Return [x, y] of the center of cell containing provided text 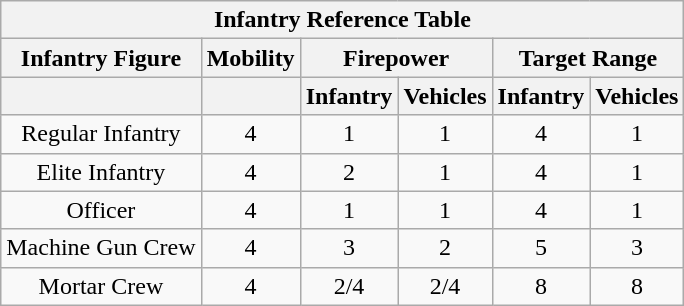
Regular Infantry [101, 134]
Mortar Crew [101, 286]
Infantry Figure [101, 58]
Firepower [396, 58]
5 [541, 248]
Officer [101, 210]
Infantry Reference Table [342, 20]
Mobility [250, 58]
Machine Gun Crew [101, 248]
Target Range [588, 58]
Elite Infantry [101, 172]
